Pinpoint the cell where the given text exists, returning its (x, y) midpoint coordinate. 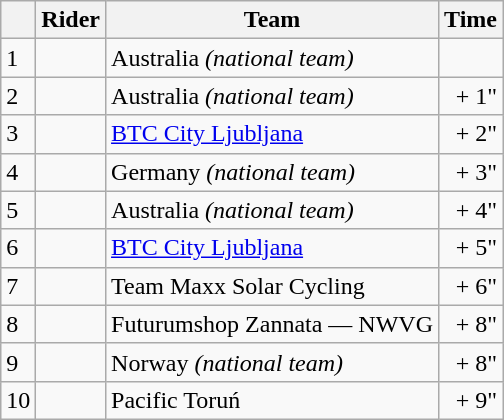
+ 3" (471, 172)
+ 1" (471, 96)
Rider (71, 20)
6 (18, 248)
7 (18, 286)
8 (18, 324)
+ 4" (471, 210)
Team Maxx Solar Cycling (272, 286)
4 (18, 172)
5 (18, 210)
2 (18, 96)
+ 9" (471, 400)
+ 2" (471, 134)
+ 5" (471, 248)
10 (18, 400)
+ 6" (471, 286)
Norway (national team) (272, 362)
Pacific Toruń (272, 400)
9 (18, 362)
1 (18, 58)
Team (272, 20)
3 (18, 134)
Time (471, 20)
Germany (national team) (272, 172)
Futurumshop Zannata — NWVG (272, 324)
